Output the (x, y) coordinate of the center of the cell containing the given text.  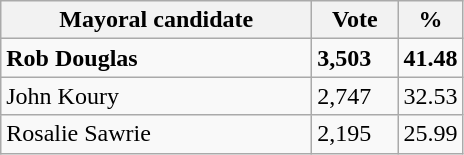
25.99 (430, 134)
Vote (355, 20)
John Koury (156, 96)
Rob Douglas (156, 58)
Mayoral candidate (156, 20)
% (430, 20)
2,195 (355, 134)
2,747 (355, 96)
3,503 (355, 58)
Rosalie Sawrie (156, 134)
41.48 (430, 58)
32.53 (430, 96)
